Locate the cell with the specified text and output its [X, Y] center coordinate. 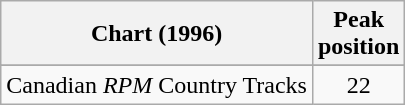
Chart (1996) [157, 34]
22 [358, 85]
Peakposition [358, 34]
Canadian RPM Country Tracks [157, 85]
